Return the (X, Y) coordinate for the center point of the cell that contains the specified text.  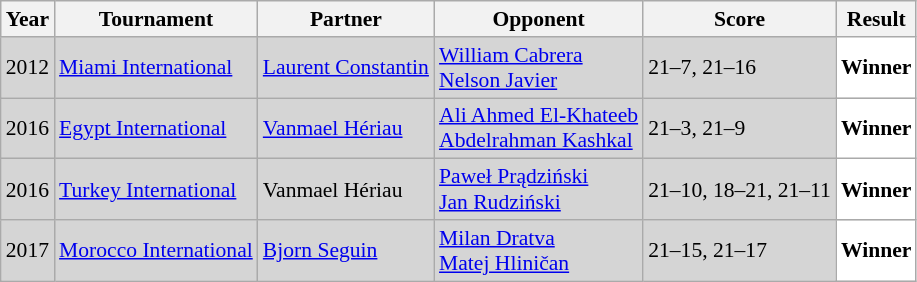
Bjorn Seguin (346, 250)
Opponent (538, 19)
Morocco International (156, 250)
Paweł Prądziński Jan Rudziński (538, 190)
2017 (28, 250)
21–15, 21–17 (740, 250)
Miami International (156, 68)
Partner (346, 19)
Egypt International (156, 128)
21–3, 21–9 (740, 128)
21–7, 21–16 (740, 68)
Tournament (156, 19)
Year (28, 19)
2012 (28, 68)
William Cabrera Nelson Javier (538, 68)
Laurent Constantin (346, 68)
Result (876, 19)
Milan Dratva Matej Hliničan (538, 250)
21–10, 18–21, 21–11 (740, 190)
Ali Ahmed El-Khateeb Abdelrahman Kashkal (538, 128)
Turkey International (156, 190)
Score (740, 19)
